Identify which cell holds the provided text, then report its (X, Y) central coordinate. 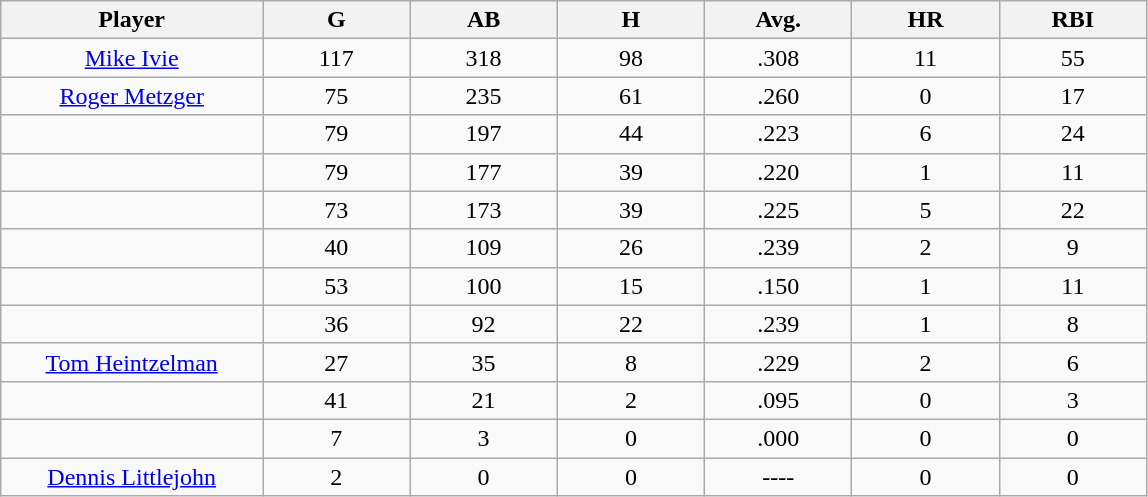
26 (630, 248)
7 (336, 438)
40 (336, 248)
24 (1072, 134)
Player (132, 20)
117 (336, 58)
.150 (778, 286)
235 (484, 96)
RBI (1072, 20)
197 (484, 134)
.308 (778, 58)
Dennis Littlejohn (132, 477)
44 (630, 134)
35 (484, 362)
.229 (778, 362)
73 (336, 210)
9 (1072, 248)
27 (336, 362)
.260 (778, 96)
AB (484, 20)
53 (336, 286)
41 (336, 400)
G (336, 20)
75 (336, 96)
21 (484, 400)
H (630, 20)
177 (484, 172)
109 (484, 248)
17 (1072, 96)
.225 (778, 210)
173 (484, 210)
318 (484, 58)
.095 (778, 400)
15 (630, 286)
.000 (778, 438)
98 (630, 58)
---- (778, 477)
HR (926, 20)
Roger Metzger (132, 96)
61 (630, 96)
Tom Heintzelman (132, 362)
Avg. (778, 20)
.223 (778, 134)
Mike Ivie (132, 58)
5 (926, 210)
92 (484, 324)
.220 (778, 172)
36 (336, 324)
100 (484, 286)
55 (1072, 58)
